Provide the [X, Y] coordinate of the cell's center where the given text is located.  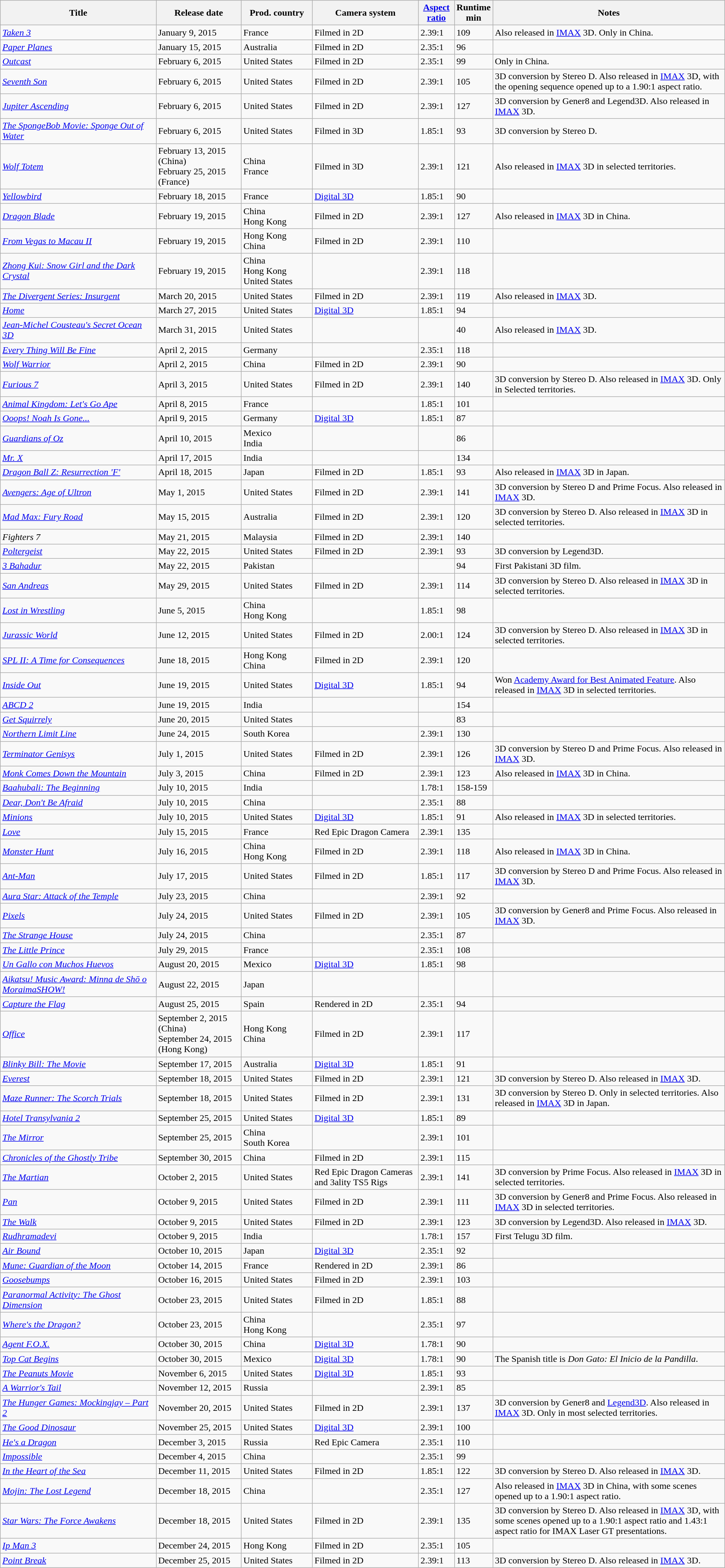
Jean-Michel Cousteau's Secret Ocean 3D [78, 330]
Baahubali: The Beginning [78, 788]
The Strange House [78, 935]
Only in China. [609, 62]
MexicoIndia [277, 438]
Pakistan [277, 566]
Air Bound [78, 1251]
Pan [78, 1202]
June 12, 2015 [199, 636]
Get Squirrely [78, 719]
115 [473, 1157]
Top Cat Begins [78, 1359]
154 [473, 705]
Star Wars: The Force Awakens [78, 1521]
Outcast [78, 62]
Home [78, 311]
114 [473, 585]
137 [473, 1407]
July 1, 2015 [199, 753]
From Vegas to Macau II [78, 241]
108 [473, 950]
3D conversion by Legend3D. Also released in IMAX 3D. [609, 1222]
June 24, 2015 [199, 734]
Prod. country [277, 13]
158-159 [473, 788]
Guardians of Oz [78, 438]
September 17, 2015 [199, 1064]
Ant-Man [78, 876]
May 29, 2015 [199, 585]
March 31, 2015 [199, 330]
Wolf Totem [78, 166]
November 6, 2015 [199, 1373]
April 3, 2015 [199, 384]
Animal Kingdom: Let's Go Ape [78, 404]
Also released in IMAX 3D. Only in China. [609, 33]
126 [473, 753]
Rudhramadevi [78, 1236]
Every Thing Will Be Fine [78, 350]
Agent F.O.X. [78, 1344]
3D conversion by Stereo D. Also released in IMAX 3D. Only in Selected territories. [609, 384]
ChinaFrance [277, 166]
Also released in IMAX 3D in Japan. [609, 472]
Jurassic World [78, 636]
December 24, 2015 [199, 1546]
February 13, 2015 (China)February 25, 2015 (France) [199, 166]
Seventh Son [78, 81]
November 20, 2015 [199, 1407]
Inside Out [78, 685]
Ip Man 3 [78, 1546]
July 17, 2015 [199, 876]
Monk Comes Down the Mountain [78, 773]
The Good Dinosaur [78, 1427]
Red Epic Dragon Camera [366, 831]
December 25, 2015 [199, 1560]
January 9, 2015 [199, 33]
3D conversion by Stereo D. Only in selected territories. Also released in IMAX 3D in Japan. [609, 1098]
The Little Prince [78, 950]
The Spanish title is Don Gato: El Inicio de la Pandilla. [609, 1359]
Furious 7 [78, 384]
November 12, 2015 [199, 1388]
Blinky Bill: The Movie [78, 1064]
April 8, 2015 [199, 404]
December 4, 2015 [199, 1456]
July 3, 2015 [199, 773]
October 14, 2015 [199, 1265]
113 [473, 1560]
Dragon Ball Z: Resurrection 'F' [78, 472]
December 11, 2015 [199, 1471]
October 16, 2015 [199, 1280]
He's a Dragon [78, 1442]
July 16, 2015 [199, 851]
119 [473, 296]
October 2, 2015 [199, 1177]
First Telugu 3D film. [609, 1236]
April 18, 2015 [199, 472]
The Martian [78, 1177]
The SpongeBob Movie: Sponge Out of Water [78, 131]
Dear, Don't Be Afraid [78, 802]
Paranormal Activity: The Ghost Dimension [78, 1300]
Point Break [78, 1560]
Chronicles of the Ghostly Tribe [78, 1157]
Terminator Genisys [78, 753]
Love [78, 831]
May 21, 2015 [199, 537]
The Mirror [78, 1137]
March 20, 2015 [199, 296]
109 [473, 33]
May 15, 2015 [199, 517]
First Pakistani 3D film. [609, 566]
South Korea [277, 734]
130 [473, 734]
Red Epic Camera [366, 1442]
Impossible [78, 1456]
Wolf Warrior [78, 364]
December 3, 2015 [199, 1442]
September 30, 2015 [199, 1157]
40 [473, 330]
3D conversion by Stereo D. [609, 131]
Also released in IMAX 3D in China, with some scenes opened up to a 1.90:1 aspect ratio. [609, 1491]
Hotel Transylvania 2 [78, 1118]
Lost in Wrestling [78, 610]
July 15, 2015 [199, 831]
Aikatsu! Music Award: Minna de Shō o MoraimaSHOW! [78, 984]
Mad Max: Fury Road [78, 517]
July 29, 2015 [199, 950]
October 10, 2015 [199, 1251]
Runtime min [473, 13]
103 [473, 1280]
The Peanuts Movie [78, 1373]
124 [473, 636]
Northern Limit Line [78, 734]
Won Academy Award for Best Animated Feature. Also released in IMAX 3D in selected territories. [609, 685]
97 [473, 1325]
Ooops! Noah Is Gone... [78, 418]
August 22, 2015 [199, 984]
Fighters 7 [78, 537]
August 20, 2015 [199, 965]
100 [473, 1427]
Aspect ratio [436, 13]
April 17, 2015 [199, 458]
3D conversion by Legend3D. [609, 551]
Mr. X [78, 458]
Goosebumps [78, 1280]
Mune: Guardian of the Moon [78, 1265]
In the Heart of the Sea [78, 1471]
157 [473, 1236]
Avengers: Age of Ultron [78, 492]
Paper Planes [78, 47]
Taken 3 [78, 33]
3 Bahadur [78, 566]
3D conversion by Gener8 and Legend3D. Also released in IMAX 3D. Only in most selected territories. [609, 1407]
ChinaHong Kong United States [277, 271]
2.00:1 [436, 636]
January 15, 2015 [199, 47]
85 [473, 1388]
Minions [78, 817]
3D conversion by Prime Focus. Also released in IMAX 3D in selected territories. [609, 1177]
Malaysia [277, 537]
Mojin: The Lost Legend [78, 1491]
ABCD 2 [78, 705]
Release date [199, 13]
131 [473, 1098]
Poltergeist [78, 551]
April 10, 2015 [199, 438]
Un Gallo con Muchos Huevos [78, 965]
3D conversion by Gener8 and Prime Focus. Also released in IMAX 3D. [609, 916]
83 [473, 719]
April 9, 2015 [199, 418]
122 [473, 1471]
134 [473, 458]
Zhong Kui: Snow Girl and the Dark Crystal [78, 271]
August 25, 2015 [199, 1004]
February 18, 2015 [199, 196]
Pixels [78, 916]
Hong Kong [277, 1546]
June 18, 2015 [199, 660]
89 [473, 1118]
June 5, 2015 [199, 610]
May 1, 2015 [199, 492]
Red Epic Dragon Cameras and 3ality TS5 Rigs [366, 1177]
A Warrior's Tail [78, 1388]
July 23, 2015 [199, 896]
Where's the Dragon? [78, 1325]
Monster Hunt [78, 851]
Everest [78, 1078]
Yellowbird [78, 196]
November 25, 2015 [199, 1427]
Spain [277, 1004]
96 [473, 47]
Notes [609, 13]
September 2, 2015 (China)September 24, 2015 (Hong Kong) [199, 1034]
The Hunger Games: Mockingjay – Part 2 [78, 1407]
Jupiter Ascending [78, 106]
March 27, 2015 [199, 311]
Camera system [366, 13]
Title [78, 13]
3D conversion by Stereo D. Also released in IMAX 3D, with the opening sequence opened up to a 1.90:1 aspect ratio. [609, 81]
ChinaSouth Korea [277, 1137]
San Andreas [78, 585]
3D conversion by Gener8 and Prime Focus. Also released in IMAX 3D in selected territories. [609, 1202]
Maze Runner: The Scorch Trials [78, 1098]
Dragon Blade [78, 216]
Office [78, 1034]
Capture the Flag [78, 1004]
111 [473, 1202]
The Divergent Series: Insurgent [78, 296]
The Walk [78, 1222]
Aura Star: Attack of the Temple [78, 896]
3D conversion by Gener8 and Legend3D. Also released in IMAX 3D. [609, 106]
SPL II: A Time for Consequences [78, 660]
June 20, 2015 [199, 719]
